Extract the [X, Y] coordinate from the center of the cell holding the provided text.  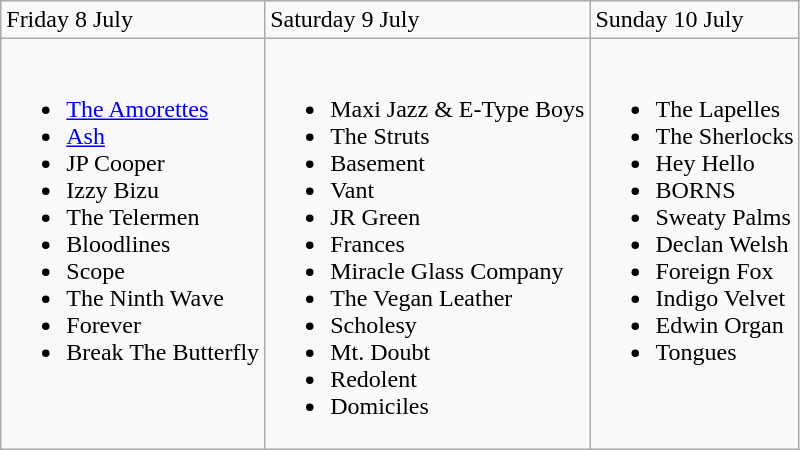
Sunday 10 July [694, 20]
Friday 8 July [133, 20]
Maxi Jazz & E-Type BoysThe StrutsBasementVantJR GreenFrancesMiracle Glass CompanyThe Vegan LeatherScholesyMt. DoubtRedolentDomiciles [428, 244]
Saturday 9 July [428, 20]
The LapellesThe SherlocksHey HelloBORNSSweaty PalmsDeclan WelshForeign FoxIndigo VelvetEdwin OrganTongues [694, 244]
The AmorettesAshJP CooperIzzy BizuThe TelermenBloodlinesScopeThe Ninth WaveForeverBreak The Butterfly [133, 244]
